Return (X, Y) of the center of cell containing provided text 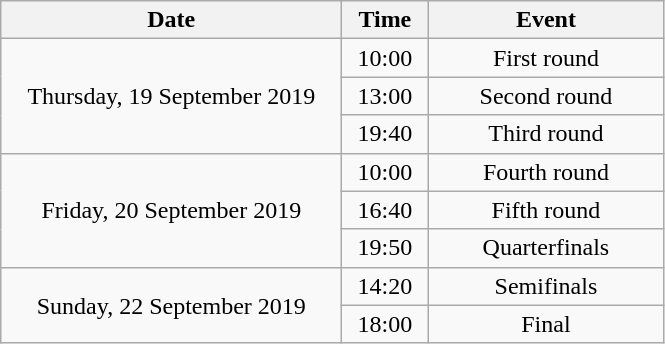
16:40 (385, 210)
14:20 (385, 286)
Event (546, 20)
Final (546, 324)
Quarterfinals (546, 248)
18:00 (385, 324)
Date (172, 20)
First round (546, 58)
Fourth round (546, 172)
Friday, 20 September 2019 (172, 210)
Semifinals (546, 286)
Third round (546, 134)
13:00 (385, 96)
Time (385, 20)
Thursday, 19 September 2019 (172, 96)
19:40 (385, 134)
19:50 (385, 248)
Fifth round (546, 210)
Second round (546, 96)
Sunday, 22 September 2019 (172, 305)
